Detect which cell encompasses the target text, then output its [X, Y] center coordinate. 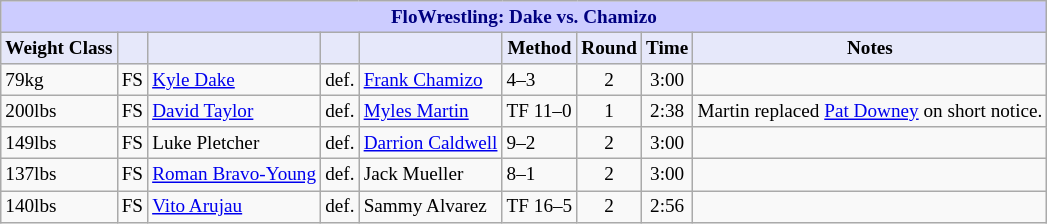
Vito Arujau [234, 206]
2:38 [666, 111]
Notes [870, 48]
Time [666, 48]
Myles Martin [430, 111]
Luke Pletcher [234, 143]
149lbs [59, 143]
Method [540, 48]
137lbs [59, 175]
Sammy Alvarez [430, 206]
200lbs [59, 111]
Kyle Dake [234, 80]
140lbs [59, 206]
Frank Chamizo [430, 80]
Jack Mueller [430, 175]
4–3 [540, 80]
TF 11–0 [540, 111]
1 [610, 111]
TF 16–5 [540, 206]
Martin replaced Pat Downey on short notice. [870, 111]
8–1 [540, 175]
2:56 [666, 206]
David Taylor [234, 111]
79kg [59, 80]
FloWrestling: Dake vs. Chamizo [524, 17]
Round [610, 48]
Weight Class [59, 48]
9–2 [540, 143]
Darrion Caldwell [430, 143]
Roman Bravo-Young [234, 175]
